Return (x, y) of the center of cell containing provided text 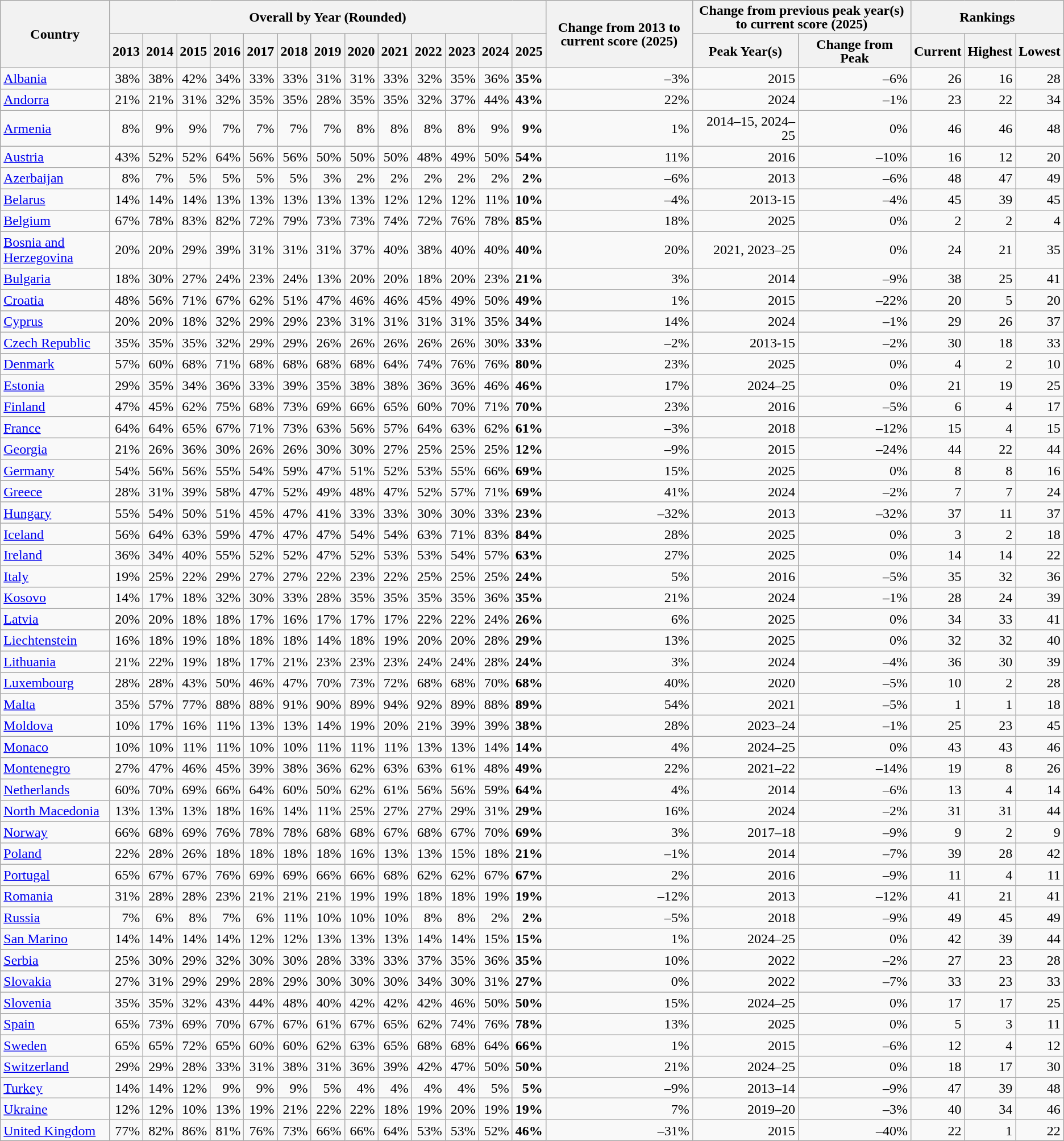
Armenia (55, 128)
Ireland (55, 555)
Austria (55, 157)
13 (938, 789)
Lithuania (55, 662)
Change from Peak (855, 51)
Norway (55, 832)
Poland (55, 854)
29 (938, 321)
Montenegro (55, 769)
Ukraine (55, 1109)
Serbia (55, 960)
Sweden (55, 1045)
–24% (855, 449)
79% (294, 221)
Greece (55, 491)
81% (227, 1130)
Liechtenstein (55, 640)
Turkey (55, 1087)
Current (938, 51)
80% (529, 364)
–40% (855, 1130)
Overall by Year (Rounded) (328, 17)
Switzerland (55, 1067)
Change from previous peak year(s) to current score (2025) (801, 17)
Albania (55, 78)
North Macedonia (55, 811)
90% (327, 704)
75% (227, 406)
Bosnia and Herzegovina (55, 250)
Spain (55, 1023)
2021–22 (745, 769)
Andorra (55, 99)
2023 (462, 51)
Slovakia (55, 981)
2017 (260, 51)
–10% (855, 157)
Belgium (55, 221)
Georgia (55, 449)
Moldova (55, 725)
San Marino (55, 938)
Lowest (1040, 51)
Romania (55, 896)
Czech Republic (55, 342)
27 (938, 960)
2019–20 (745, 1109)
Malta (55, 704)
38 (938, 279)
2021, 2023–25 (745, 250)
Croatia (55, 300)
2014–15, 2024–25 (745, 128)
Latvia (55, 620)
Azerbaijan (55, 179)
Russia (55, 918)
84% (529, 534)
Luxembourg (55, 683)
Belarus (55, 200)
Portugal (55, 874)
Peak Year(s) (745, 51)
Highest (990, 51)
Germany (55, 470)
Rankings (987, 17)
United Kingdom (55, 1130)
Change from 2013 to current score (2025) (619, 34)
Cyprus (55, 321)
2017–18 (745, 832)
86% (193, 1130)
2019 (327, 51)
58% (227, 491)
2013–14 (745, 1087)
Kosovo (55, 598)
Italy (55, 576)
Bulgaria (55, 279)
2023–24 (745, 725)
–14% (855, 769)
–22% (855, 300)
94% (394, 704)
Denmark (55, 364)
92% (429, 704)
Netherlands (55, 789)
–31% (619, 1130)
Hungary (55, 513)
Iceland (55, 534)
Finland (55, 406)
Monaco (55, 747)
Estonia (55, 385)
6 (938, 406)
85% (529, 221)
Slovenia (55, 1003)
France (55, 428)
Country (55, 34)
91% (294, 704)
